Return [X, Y] of the center of cell containing provided text 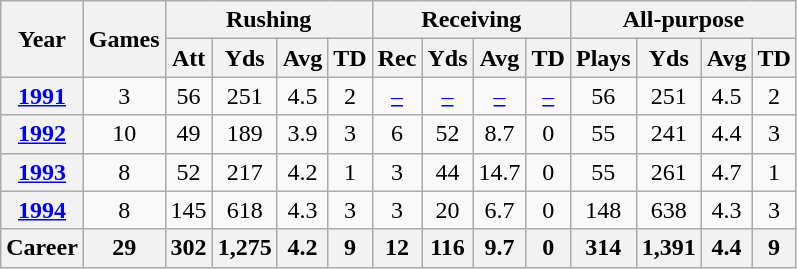
12 [397, 248]
6.7 [500, 210]
1992 [42, 134]
Year [42, 39]
189 [244, 134]
8.7 [500, 134]
1,391 [668, 248]
638 [668, 210]
1994 [42, 210]
9.7 [500, 248]
145 [188, 210]
4.7 [726, 172]
Rushing [268, 20]
217 [244, 172]
10 [124, 134]
29 [124, 248]
Plays [603, 58]
Att [188, 58]
All-purpose [683, 20]
20 [448, 210]
3.9 [302, 134]
49 [188, 134]
44 [448, 172]
Receiving [471, 20]
314 [603, 248]
1991 [42, 96]
116 [448, 248]
Rec [397, 58]
241 [668, 134]
Games [124, 39]
148 [603, 210]
618 [244, 210]
14.7 [500, 172]
1993 [42, 172]
1,275 [244, 248]
302 [188, 248]
Career [42, 248]
6 [397, 134]
261 [668, 172]
